From the cell containing the given text, extract its center point as [x, y] coordinate. 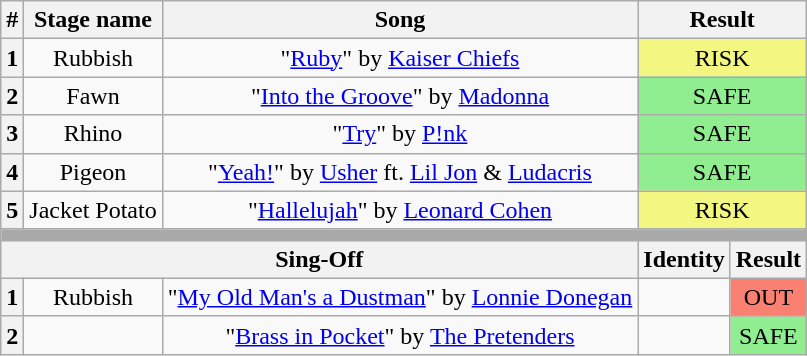
"Yeah!" by Usher ft. Lil Jon & Ludacris [400, 172]
Stage name [93, 20]
"Ruby" by Kaiser Chiefs [400, 58]
5 [12, 210]
# [12, 20]
Pigeon [93, 172]
"Hallelujah" by Leonard Cohen [400, 210]
"My Old Man's a Dustman" by Lonnie Donegan [400, 297]
Song [400, 20]
Identity [684, 259]
"Into the Groove" by Madonna [400, 96]
3 [12, 134]
"Brass in Pocket" by The Pretenders [400, 335]
Fawn [93, 96]
OUT [768, 297]
4 [12, 172]
Jacket Potato [93, 210]
Rhino [93, 134]
Sing-Off [320, 259]
"Try" by P!nk [400, 134]
